Output the [X, Y] coordinate of the center of the cell containing the given text.  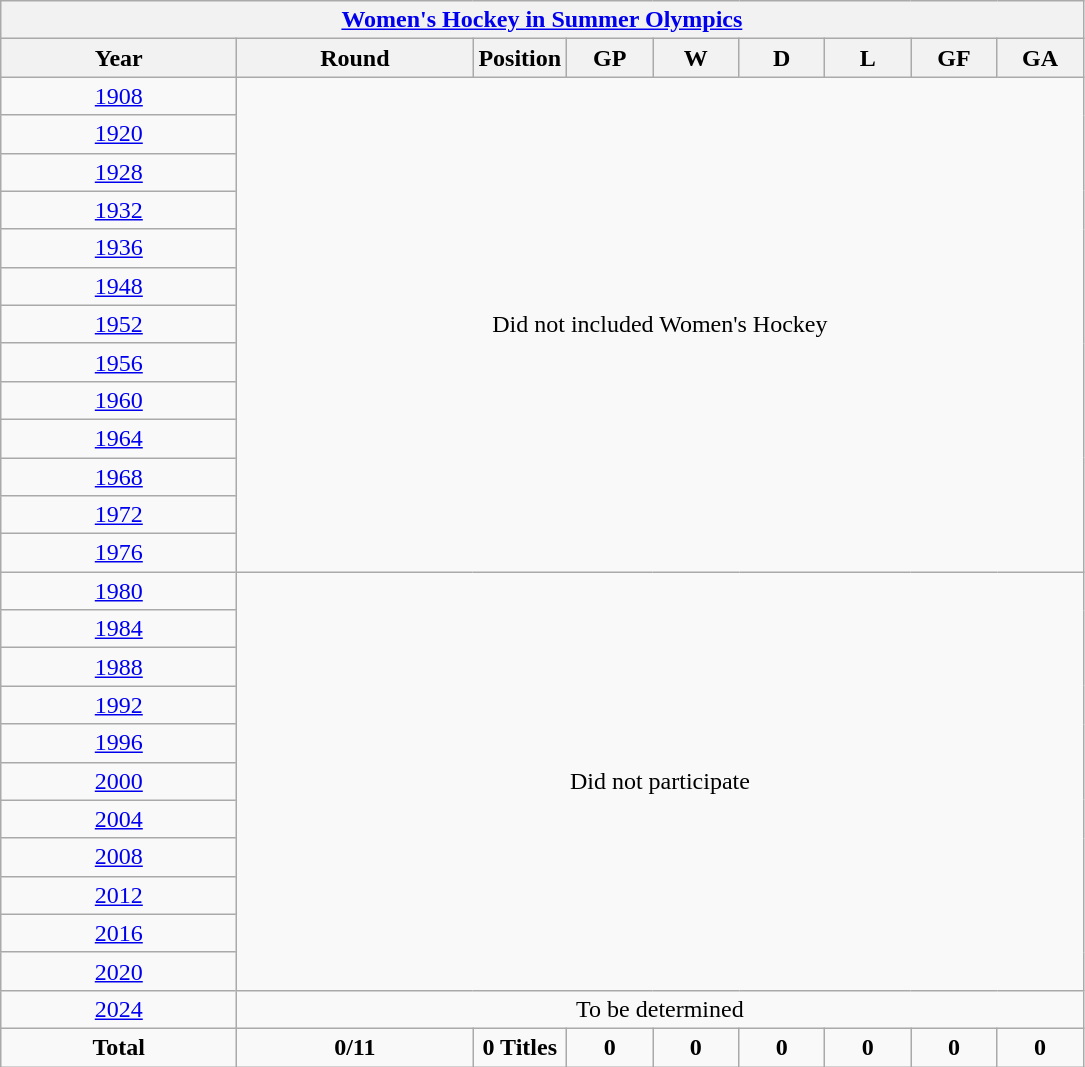
1992 [119, 705]
1960 [119, 400]
Year [119, 58]
Position [520, 58]
GP [610, 58]
Did not included Women's Hockey [660, 324]
0/11 [355, 1047]
To be determined [660, 1009]
2016 [119, 933]
Women's Hockey in Summer Olympics [542, 20]
1908 [119, 96]
1972 [119, 515]
Total [119, 1047]
2008 [119, 857]
1984 [119, 629]
1980 [119, 591]
L [868, 58]
2000 [119, 781]
2012 [119, 895]
1996 [119, 743]
2020 [119, 971]
1952 [119, 324]
Did not participate [660, 782]
GA [1040, 58]
W [696, 58]
1932 [119, 210]
1920 [119, 134]
1948 [119, 286]
1956 [119, 362]
2004 [119, 819]
D [782, 58]
Round [355, 58]
2024 [119, 1009]
0 Titles [520, 1047]
1936 [119, 248]
1988 [119, 667]
GF [954, 58]
1928 [119, 172]
1968 [119, 477]
1976 [119, 553]
1964 [119, 438]
